Identify which cell holds the provided text, then report its (X, Y) central coordinate. 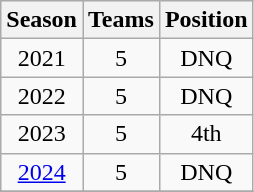
2022 (42, 96)
Teams (120, 20)
2021 (42, 58)
4th (206, 134)
2023 (42, 134)
2024 (42, 172)
Season (42, 20)
Position (206, 20)
